Search for the cell housing the specified text and yield its [X, Y] center coordinate. 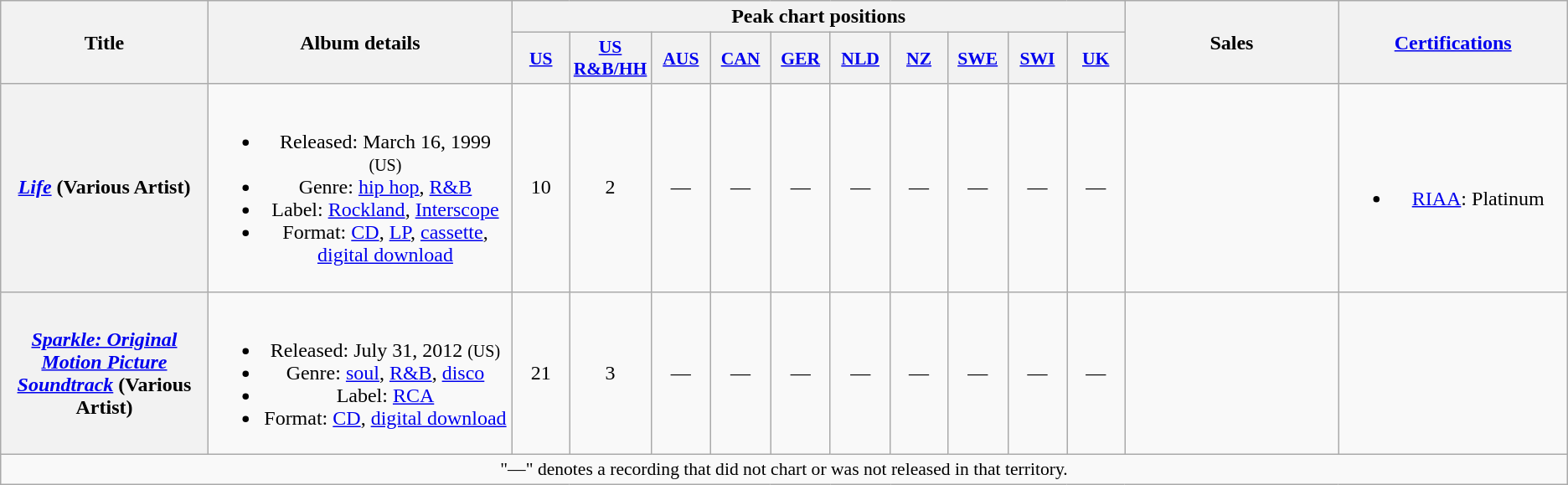
AUS [680, 59]
RIAA: Platinum [1452, 188]
3 [611, 373]
"—" denotes a recording that did not chart or was not released in that territory. [784, 469]
USR&B/HH [611, 59]
Sparkle: Original Motion Picture Soundtrack (Various Artist) [105, 373]
Album details [360, 42]
SWE [977, 59]
2 [611, 188]
NZ [919, 59]
GER [801, 59]
Released: March 16, 1999 (US)Genre: hip hop, R&BLabel: Rockland, InterscopeFormat: CD, LP, cassette, digital download [360, 188]
10 [541, 188]
Peak chart positions [819, 17]
Released: July 31, 2012 (US)Genre: soul, R&B, discoLabel: RCAFormat: CD, digital download [360, 373]
21 [541, 373]
CAN [740, 59]
UK [1096, 59]
SWI [1037, 59]
NLD [859, 59]
Certifications [1452, 42]
Sales [1231, 42]
US [541, 59]
Title [105, 42]
Life (Various Artist) [105, 188]
